For the text-containing cell, return its midpoint in [x, y] coordinate format. 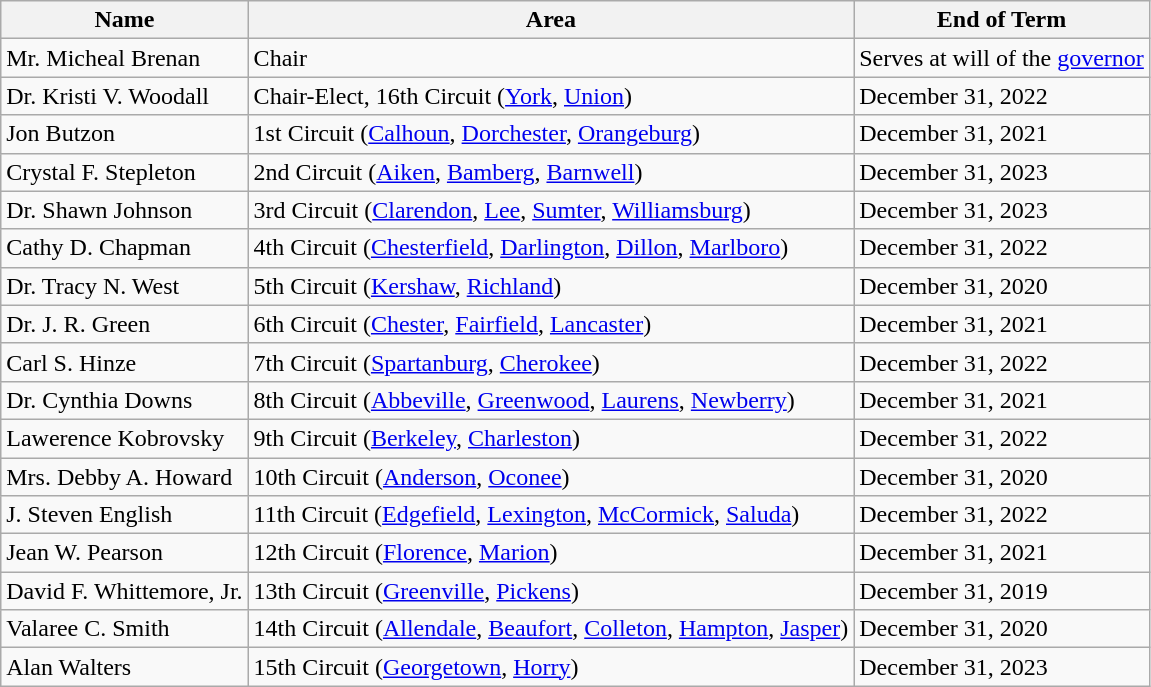
5th Circuit (Kershaw, Richland) [551, 286]
Mr. Micheal Brenan [124, 58]
Jon Butzon [124, 134]
Alan Walters [124, 667]
Lawerence Kobrovsky [124, 438]
Cathy D. Chapman [124, 248]
David F. Whittemore, Jr. [124, 591]
Jean W. Pearson [124, 553]
14th Circuit (Allendale, Beaufort, Colleton, Hampton, Jasper) [551, 629]
Dr. Shawn Johnson [124, 210]
December 31, 2019 [1002, 591]
Dr. Cynthia Downs [124, 400]
J. Steven English [124, 515]
Mrs. Debby A. Howard [124, 477]
Dr. Kristi V. Woodall [124, 96]
6th Circuit (Chester, Fairfield, Lancaster) [551, 324]
Area [551, 20]
15th Circuit (Georgetown, Horry) [551, 667]
Dr. Tracy N. West [124, 286]
12th Circuit (Florence, Marion) [551, 553]
2nd Circuit (Aiken, Bamberg, Barnwell) [551, 172]
Name [124, 20]
13th Circuit (Greenville, Pickens) [551, 591]
Valaree C. Smith [124, 629]
8th Circuit (Abbeville, Greenwood, Laurens, Newberry) [551, 400]
Carl S. Hinze [124, 362]
End of Term [1002, 20]
7th Circuit (Spartanburg, Cherokee) [551, 362]
Serves at will of the governor [1002, 58]
3rd Circuit (Clarendon, Lee, Sumter, Williamsburg) [551, 210]
10th Circuit (Anderson, Oconee) [551, 477]
Dr. J. R. Green [124, 324]
1st Circuit (Calhoun, Dorchester, Orangeburg) [551, 134]
Crystal F. Stepleton [124, 172]
9th Circuit (Berkeley, Charleston) [551, 438]
Chair-Elect, 16th Circuit (York, Union) [551, 96]
4th Circuit (Chesterfield, Darlington, Dillon, Marlboro) [551, 248]
11th Circuit (Edgefield, Lexington, McCormick, Saluda) [551, 515]
Chair [551, 58]
